Locate the cell with the specified text and output its [x, y] center coordinate. 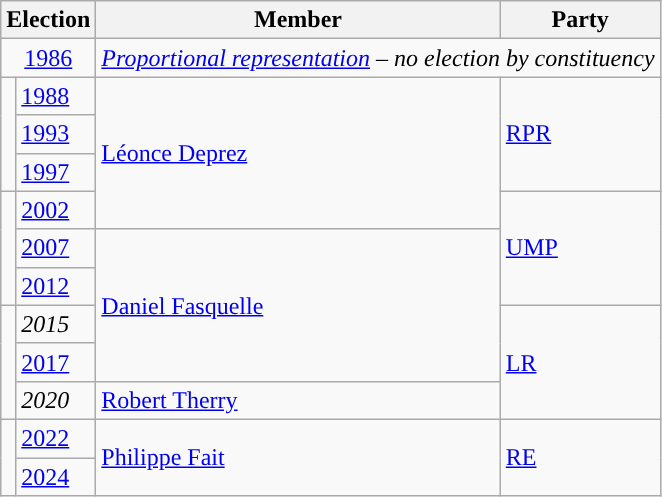
2002 [56, 210]
1986 [48, 58]
Philippe Fait [298, 457]
2020 [56, 400]
2015 [56, 324]
Election [48, 20]
LR [580, 362]
RPR [580, 134]
RE [580, 457]
Member [298, 20]
Proportional representation – no election by constituency [378, 58]
1993 [56, 134]
1988 [56, 96]
Léonce Deprez [298, 153]
2024 [56, 477]
2012 [56, 286]
2017 [56, 362]
Party [580, 20]
Daniel Fasquelle [298, 305]
Robert Therry [298, 400]
1997 [56, 172]
2007 [56, 248]
2022 [56, 438]
UMP [580, 248]
